Identify which cell holds the provided text, then report its [x, y] central coordinate. 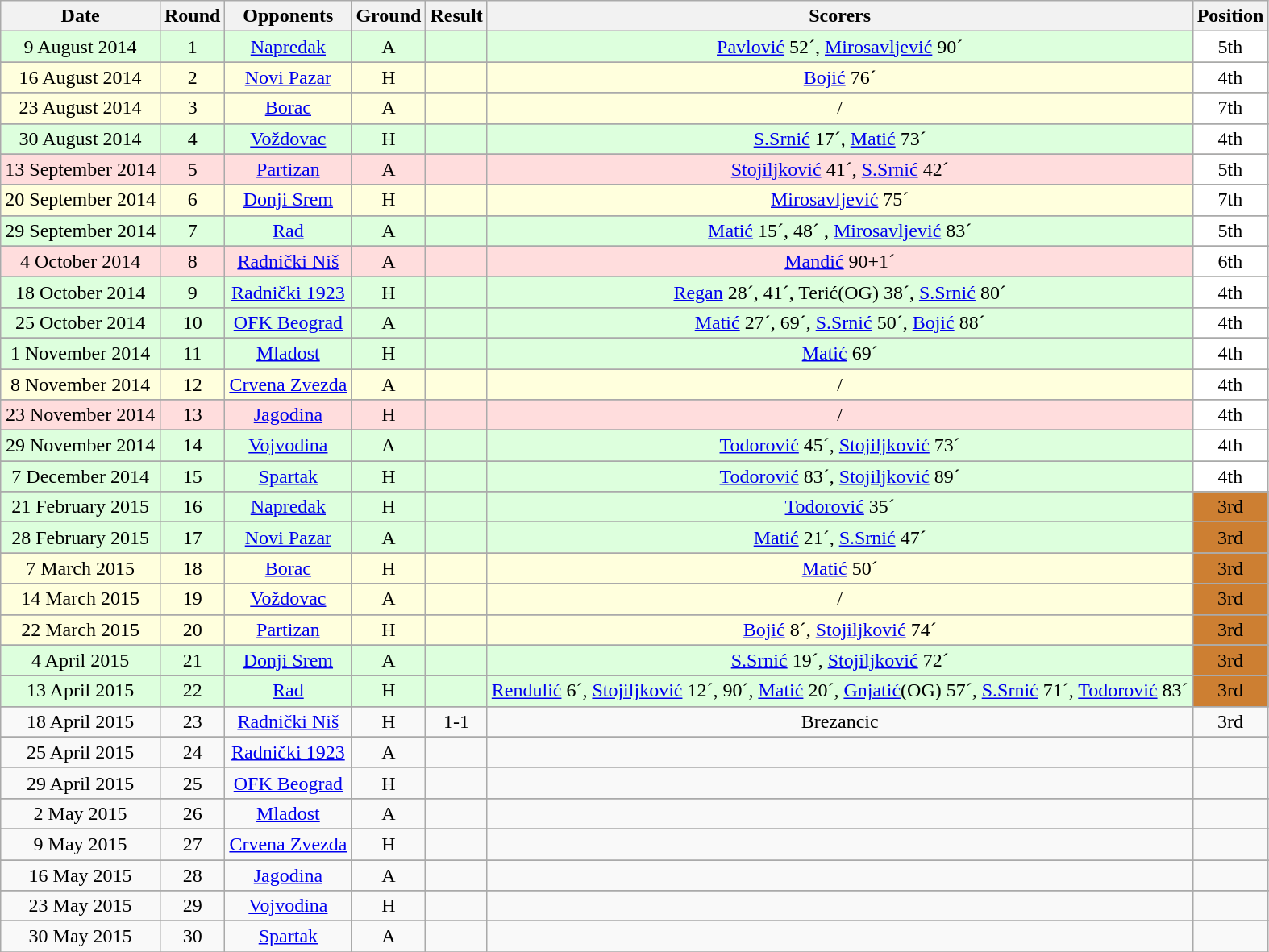
27 [192, 844]
Round [192, 16]
4 [192, 139]
4 April 2015 [81, 660]
16 [192, 507]
23 May 2015 [81, 906]
6th [1230, 261]
14 [192, 446]
2 May 2015 [81, 813]
21 [192, 660]
19 [192, 599]
30 [192, 937]
18 October 2014 [81, 292]
18 [192, 568]
Stojiljković 41´, S.Srnić 42´ [840, 169]
5 [192, 169]
23 August 2014 [81, 108]
Date [81, 16]
23 [192, 721]
Matić 69´ [840, 353]
7 December 2014 [81, 476]
24 [192, 752]
15 [192, 476]
16 May 2015 [81, 875]
25 April 2015 [81, 752]
9 May 2015 [81, 844]
29 [192, 906]
8 [192, 261]
7 [192, 231]
Ground [389, 16]
Todorović 83´, Stojiljković 89´ [840, 476]
Todorović 45´, Stojiljković 73´ [840, 446]
29 April 2015 [81, 783]
21 February 2015 [81, 507]
2 [192, 77]
30 August 2014 [81, 139]
Mirosavljević 75´ [840, 200]
28 [192, 875]
S.Srnić 19´, Stojiljković 72´ [840, 660]
Position [1230, 16]
9 [192, 292]
6 [192, 200]
Matić 15´, 48´ , Mirosavljević 83´ [840, 231]
20 September 2014 [81, 200]
Bojić 8´, Stojiljković 74´ [840, 630]
9 August 2014 [81, 47]
Scorers [840, 16]
Brezancic [840, 721]
13 September 2014 [81, 169]
Opponents [289, 16]
Result [456, 16]
S.Srnić 17´, Matić 73´ [840, 139]
3 [192, 108]
Bojić 76´ [840, 77]
Matić 50´ [840, 568]
30 May 2015 [81, 937]
22 March 2015 [81, 630]
Mandić 90+1´ [840, 261]
Regan 28´, 41´, Terić(OG) 38´, S.Srnić 80´ [840, 292]
25 [192, 783]
28 February 2015 [81, 538]
7 March 2015 [81, 568]
26 [192, 813]
17 [192, 538]
10 [192, 322]
16 August 2014 [81, 77]
Pavlović 52´, Mirosavljević 90´ [840, 47]
12 [192, 385]
Matić 27´, 69´, S.Srnić 50´, Bojić 88´ [840, 322]
1 November 2014 [81, 353]
Rendulić 6´, Stojiljković 12´, 90´, Matić 20´, Gnjatić(OG) 57´, S.Srnić 71´, Todorović 83´ [840, 691]
4 October 2014 [81, 261]
1-1 [456, 721]
Todorović 35´ [840, 507]
11 [192, 353]
29 September 2014 [81, 231]
13 April 2015 [81, 691]
29 November 2014 [81, 446]
8 November 2014 [81, 385]
20 [192, 630]
1 [192, 47]
18 April 2015 [81, 721]
23 November 2014 [81, 415]
Matić 21´, S.Srnić 47´ [840, 538]
13 [192, 415]
22 [192, 691]
14 March 2015 [81, 599]
25 October 2014 [81, 322]
